Output the (X, Y) coordinate of the center of the cell containing the given text.  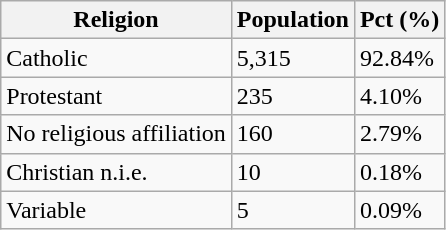
5,315 (292, 58)
5 (292, 210)
0.09% (399, 210)
Variable (116, 210)
Pct (%) (399, 20)
Religion (116, 20)
No religious affiliation (116, 134)
0.18% (399, 172)
2.79% (399, 134)
Population (292, 20)
10 (292, 172)
Christian n.i.e. (116, 172)
4.10% (399, 96)
Catholic (116, 58)
235 (292, 96)
92.84% (399, 58)
Protestant (116, 96)
160 (292, 134)
